Capture the cell that displays the provided text and extract its [x, y] central coordinate. 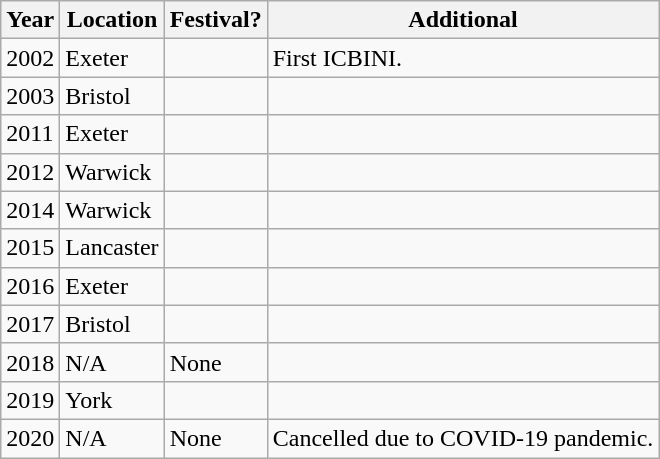
2014 [30, 210]
2017 [30, 324]
Year [30, 20]
First ICBINI. [463, 58]
2012 [30, 172]
York [112, 400]
2003 [30, 96]
Cancelled due to COVID-19 pandemic. [463, 438]
2020 [30, 438]
2015 [30, 248]
2002 [30, 58]
Lancaster [112, 248]
2011 [30, 134]
Additional [463, 20]
2019 [30, 400]
2018 [30, 362]
2016 [30, 286]
Festival? [216, 20]
Location [112, 20]
